Find where the given text appears and provide that cell's center as (x, y) coordinate. 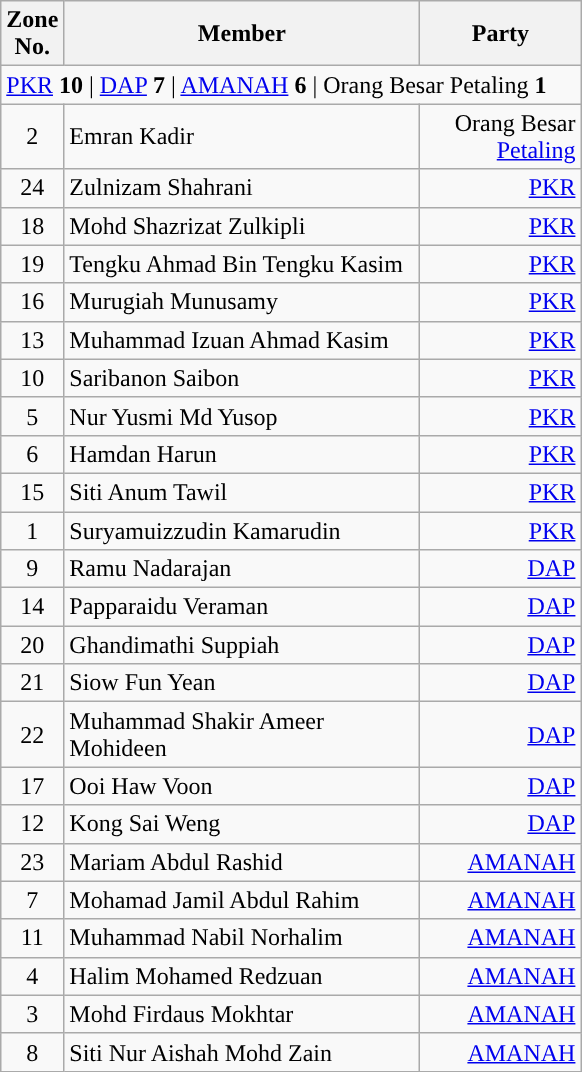
19 (32, 264)
Tengku Ahmad Bin Tengku Kasim (242, 264)
7 (32, 900)
Suryamuizzudin Kamarudin (242, 531)
17 (32, 786)
Emran Kadir (242, 136)
PKR 10 | DAP 7 | AMANAH 6 | Orang Besar Petaling 1 (291, 85)
Kong Sai Weng (242, 824)
15 (32, 492)
Muhammad Izuan Ahmad Kasim (242, 340)
Murugiah Munusamy (242, 302)
Mohamad Jamil Abdul Rahim (242, 900)
4 (32, 976)
Party (500, 34)
Saribanon Saibon (242, 378)
Ooi Haw Voon (242, 786)
Siti Nur Aishah Mohd Zain (242, 1052)
9 (32, 569)
Zone No. (32, 34)
1 (32, 531)
20 (32, 645)
Mariam Abdul Rashid (242, 862)
16 (32, 302)
3 (32, 1014)
12 (32, 824)
Orang Besar Petaling (500, 136)
Siow Fun Yean (242, 683)
Ramu Nadarajan (242, 569)
22 (32, 734)
5 (32, 416)
10 (32, 378)
13 (32, 340)
24 (32, 188)
11 (32, 938)
Muhammad Nabil Norhalim (242, 938)
Ghandimathi Suppiah (242, 645)
Papparaidu Veraman (242, 607)
6 (32, 454)
8 (32, 1052)
Zulnizam Shahrani (242, 188)
23 (32, 862)
21 (32, 683)
2 (32, 136)
14 (32, 607)
Mohd Firdaus Mokhtar (242, 1014)
Hamdan Harun (242, 454)
Muhammad Shakir Ameer Mohideen (242, 734)
Halim Mohamed Redzuan (242, 976)
Mohd Shazrizat Zulkipli (242, 226)
Siti Anum Tawil (242, 492)
Member (242, 34)
18 (32, 226)
Nur Yusmi Md Yusop (242, 416)
